Detect which cell encompasses the target text, then output its [x, y] center coordinate. 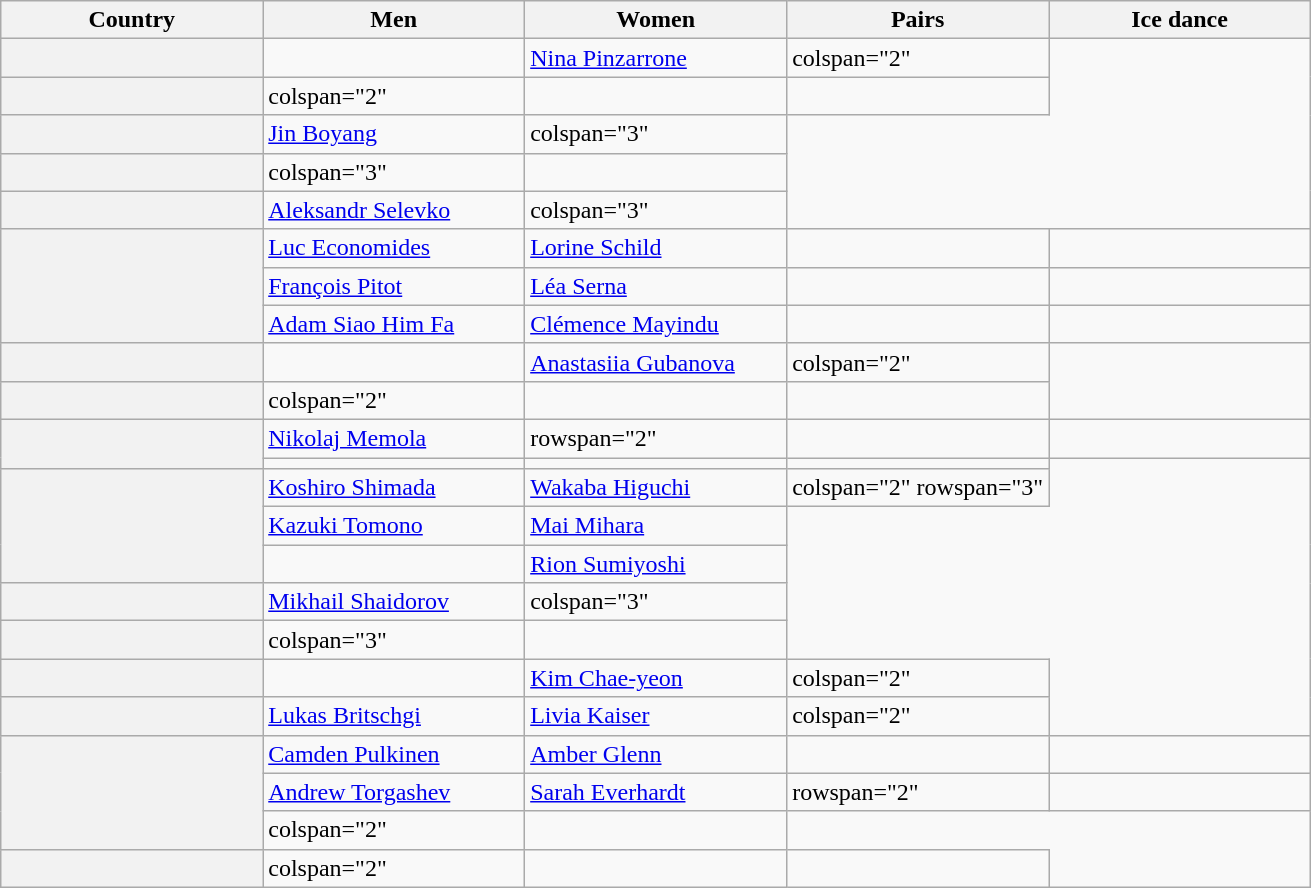
Lukas Britschgi [394, 716]
Mikhail Shaidorov [394, 602]
Sarah Everhardt [656, 792]
Ice dance [1180, 20]
Wakaba Higuchi [656, 488]
Nina Pinzarrone [656, 58]
Koshiro Shimada [394, 488]
colspan="2" rowspan="3" [918, 488]
Anastasiia Gubanova [656, 362]
Luc Economides [394, 248]
Lorine Schild [656, 248]
Jin Boyang [394, 134]
Nikolaj Memola [394, 438]
Camden Pulkinen [394, 754]
Rion Sumiyoshi [656, 564]
Women [656, 20]
Amber Glenn [656, 754]
Adam Siao Him Fa [394, 324]
Livia Kaiser [656, 716]
Léa Serna [656, 286]
François Pitot [394, 286]
Clémence Mayindu [656, 324]
Andrew Torgashev [394, 792]
Aleksandr Selevko [394, 210]
Kazuki Tomono [394, 526]
Mai Mihara [656, 526]
Pairs [918, 20]
Kim Chae-yeon [656, 678]
Country [132, 20]
Men [394, 20]
